Determine the [X, Y] coordinate at the center of the cell enclosing the given text.  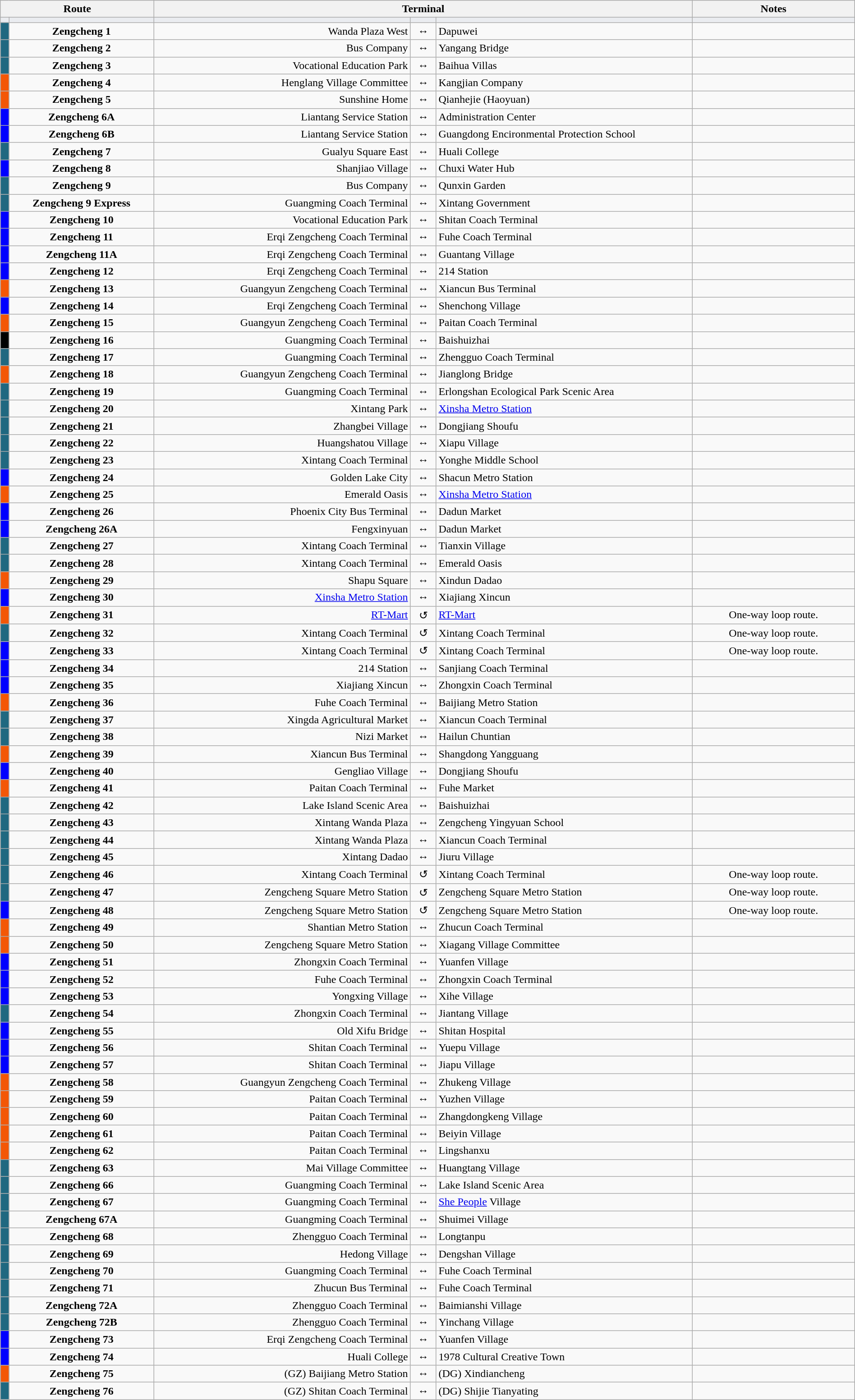
Xintang Park [282, 409]
Zengcheng 48 [82, 910]
She People Village [564, 1202]
(GZ) Baijiang Metro Station [282, 1374]
Zengcheng 52 [82, 979]
Jiuru Village [564, 857]
Jianglong Bridge [564, 374]
Zengcheng 57 [82, 1065]
Baihua Villas [564, 65]
Yangang Bridge [564, 48]
Zengcheng 16 [82, 340]
Beiyin Village [564, 1134]
Zengcheng 13 [82, 289]
Nizi Market [282, 737]
Zengcheng 6A [82, 117]
Zengcheng 62 [82, 1151]
Sanjiang Coach Terminal [564, 668]
Old Xifu Bridge [282, 1030]
Hedong Village [282, 1253]
Zengcheng 70 [82, 1271]
Zengcheng 3 [82, 65]
Zengcheng 22 [82, 443]
Zengcheng 67A [82, 1219]
Zengcheng 5 [82, 100]
Zengcheng 14 [82, 306]
1978 Cultural Creative Town [564, 1357]
Shapu Square [282, 580]
Zengcheng 19 [82, 391]
Administration Center [564, 117]
Zengcheng 35 [82, 685]
Shuimei Village [564, 1219]
Henglang Village Committee [282, 83]
Mai Village Committee [282, 1168]
Zengcheng 9 [82, 185]
Zengcheng Yingyuan School [564, 822]
Xihe Village [564, 996]
Shangdong Yangguang [564, 754]
Zengcheng 50 [82, 945]
Zengcheng 45 [82, 857]
Zengcheng 67 [82, 1202]
Zengcheng 11A [82, 254]
Zengcheng 61 [82, 1134]
Yuzhen Village [564, 1099]
Zhucun Bus Terminal [282, 1288]
Xindun Dadao [564, 580]
Zengcheng 75 [82, 1374]
Terminal [423, 9]
Zengcheng 17 [82, 357]
(DG) Xindiancheng [564, 1374]
Zengcheng 69 [82, 1253]
Yonghe Middle School [564, 460]
Zengcheng 37 [82, 720]
Phoenix City Bus Terminal [282, 512]
Zengcheng 41 [82, 788]
Route [78, 9]
Zengcheng 38 [82, 737]
Dapuwei [564, 31]
Zengcheng 12 [82, 271]
Zengcheng 26A [82, 529]
Zengcheng 43 [82, 822]
Zengcheng 10 [82, 220]
Zengcheng 1 [82, 31]
Xiagang Village Committee [564, 945]
Yongxing Village [282, 996]
Zengcheng 68 [82, 1236]
Xintang Dadao [282, 857]
Notes [773, 9]
Zengcheng 20 [82, 409]
Xintang Government [564, 202]
Zengcheng 30 [82, 597]
Yuepu Village [564, 1048]
Zengcheng 21 [82, 426]
Zengcheng 72B [82, 1322]
(DG) Shijie Tianyating [564, 1391]
Erlongshan Ecological Park Scenic Area [564, 391]
Tianxin Village [564, 546]
Sunshine Home [282, 100]
Zengcheng 56 [82, 1048]
Xingda Agricultural Market [282, 720]
Zengcheng 6B [82, 134]
Zengcheng 11 [82, 237]
Zengcheng 59 [82, 1099]
Zengcheng 54 [82, 1013]
Hailun Chuntian [564, 737]
Zhukeng Village [564, 1082]
Gengliao Village [282, 771]
Guangdong Encironmental Protection School [564, 134]
(GZ) Shitan Coach Terminal [282, 1391]
Zengcheng 23 [82, 460]
Fuhe Market [564, 788]
Zengcheng 63 [82, 1168]
Shanjiao Village [282, 168]
Zengcheng 74 [82, 1357]
Fengxinyuan [282, 529]
Zengcheng 7 [82, 151]
Zhangdongkeng Village [564, 1116]
Zengcheng 18 [82, 374]
Zengcheng 34 [82, 668]
Zengcheng 58 [82, 1082]
Zengcheng 66 [82, 1185]
Zengcheng 72A [82, 1305]
Baimianshi Village [564, 1305]
Gualyu Square East [282, 151]
Zengcheng 4 [82, 83]
Zengcheng 8 [82, 168]
Zengcheng 25 [82, 495]
Zengcheng 71 [82, 1288]
Xiapu Village [564, 443]
Zengcheng 29 [82, 580]
Longtanpu [564, 1236]
Zengcheng 73 [82, 1340]
Zhangbei Village [282, 426]
Zengcheng 55 [82, 1030]
Zengcheng 46 [82, 874]
Zengcheng 32 [82, 633]
Zengcheng 53 [82, 996]
Zengcheng 31 [82, 615]
Chuxi Water Hub [564, 168]
Guantang Village [564, 254]
Qianhejie (Haoyuan) [564, 100]
Zengcheng 2 [82, 48]
Zengcheng 76 [82, 1391]
Huangshatou Village [282, 443]
Lingshanxu [564, 1151]
Shitan Hospital [564, 1030]
Zengcheng 26 [82, 512]
Jiantang Village [564, 1013]
Zengcheng 49 [82, 927]
Jiapu Village [564, 1065]
Dengshan Village [564, 1253]
Zengcheng 60 [82, 1116]
Zengcheng 44 [82, 840]
Yinchang Village [564, 1322]
Zhucun Coach Terminal [564, 927]
Zengcheng 40 [82, 771]
Shacun Metro Station [564, 477]
Qunxin Garden [564, 185]
Zengcheng 27 [82, 546]
Baijiang Metro Station [564, 702]
Shenchong Village [564, 306]
Golden Lake City [282, 477]
Zengcheng 33 [82, 651]
Zengcheng 42 [82, 805]
Wanda Plaza West [282, 31]
Zengcheng 28 [82, 563]
Zengcheng 36 [82, 702]
Zengcheng 47 [82, 892]
Huangtang Village [564, 1168]
Shantian Metro Station [282, 927]
Zengcheng 9 Express [82, 202]
Zengcheng 15 [82, 323]
Zengcheng 39 [82, 754]
Kangjian Company [564, 83]
Zengcheng 51 [82, 962]
Zengcheng 24 [82, 477]
